Identify which cell holds the provided text, then report its (x, y) central coordinate. 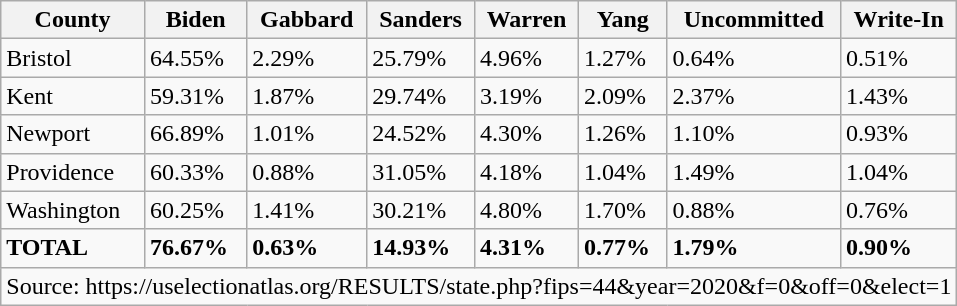
30.21% (421, 210)
2.29% (307, 58)
Washington (73, 210)
64.55% (195, 58)
Biden (195, 20)
1.49% (754, 172)
1.79% (754, 248)
0.76% (898, 210)
Newport (73, 134)
1.01% (307, 134)
3.19% (526, 96)
Write-In (898, 20)
4.30% (526, 134)
TOTAL (73, 248)
Bristol (73, 58)
1.70% (622, 210)
76.67% (195, 248)
1.10% (754, 134)
2.37% (754, 96)
24.52% (421, 134)
60.33% (195, 172)
0.90% (898, 248)
59.31% (195, 96)
1.26% (622, 134)
4.18% (526, 172)
14.93% (421, 248)
1.27% (622, 58)
4.96% (526, 58)
1.87% (307, 96)
Uncommitted (754, 20)
Kent (73, 96)
0.93% (898, 134)
1.43% (898, 96)
Yang (622, 20)
31.05% (421, 172)
County (73, 20)
Source: https://uselectionatlas.org/RESULTS/state.php?fips=44&year=2020&f=0&off=0&elect=1 (479, 286)
66.89% (195, 134)
4.80% (526, 210)
0.51% (898, 58)
29.74% (421, 96)
Sanders (421, 20)
Gabbard (307, 20)
0.64% (754, 58)
Providence (73, 172)
60.25% (195, 210)
2.09% (622, 96)
1.41% (307, 210)
0.77% (622, 248)
Warren (526, 20)
0.63% (307, 248)
25.79% (421, 58)
4.31% (526, 248)
